Identify which cell holds the provided text, then report its [X, Y] central coordinate. 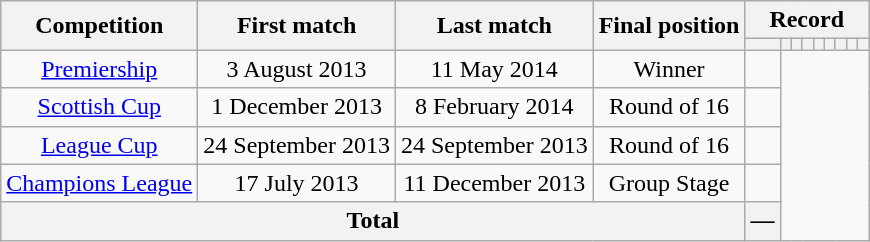
Premiership [100, 69]
1 December 2013 [297, 107]
First match [297, 26]
Last match [494, 26]
Competition [100, 26]
8 February 2014 [494, 107]
League Cup [100, 145]
Scottish Cup [100, 107]
3 August 2013 [297, 69]
Total [373, 221]
Champions League [100, 183]
Final position [669, 26]
17 July 2013 [297, 183]
— [762, 221]
Record [807, 20]
11 May 2014 [494, 69]
Winner [669, 69]
11 December 2013 [494, 183]
Group Stage [669, 183]
